Find where the given text appears and provide that cell's center as [x, y] coordinate. 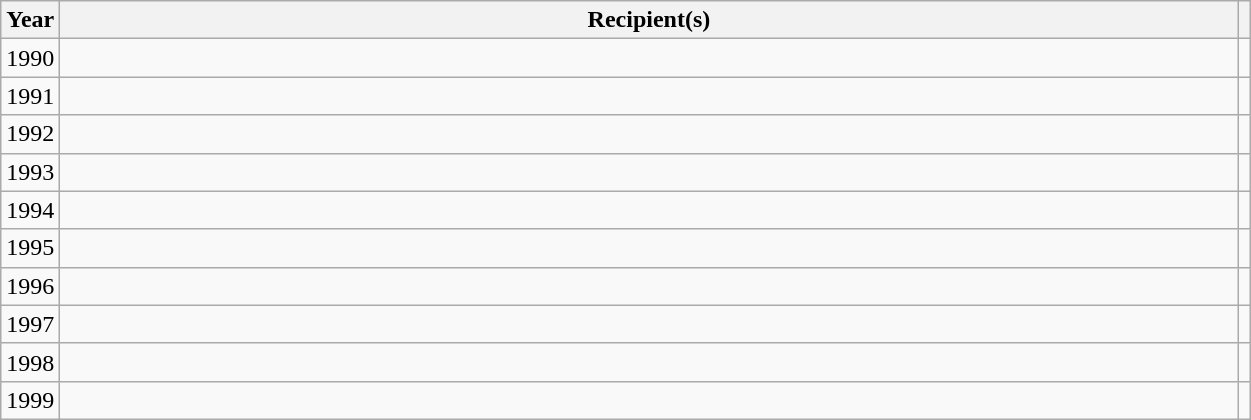
1995 [30, 248]
1998 [30, 362]
1999 [30, 400]
1993 [30, 172]
Year [30, 20]
Recipient(s) [649, 20]
1996 [30, 286]
1992 [30, 134]
1991 [30, 96]
1997 [30, 324]
1994 [30, 210]
1990 [30, 58]
